Determine the [X, Y] coordinate at the center of the cell enclosing the given text.  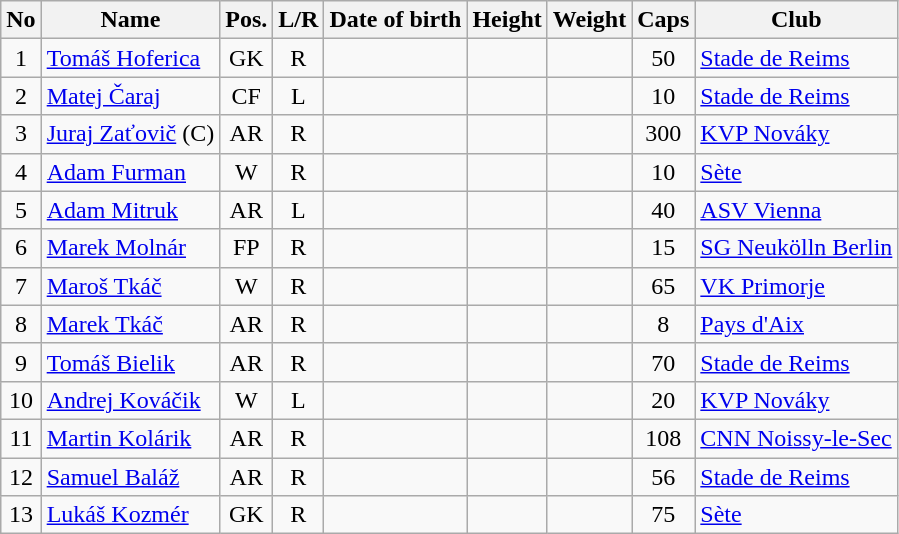
56 [664, 477]
Date of birth [396, 20]
1 [21, 58]
Club [796, 20]
12 [21, 477]
9 [21, 362]
70 [664, 362]
40 [664, 210]
CF [246, 96]
2 [21, 96]
4 [21, 172]
300 [664, 134]
Name [130, 20]
5 [21, 210]
Pays d'Aix [796, 324]
50 [664, 58]
13 [21, 515]
Matej Čaraj [130, 96]
Pos. [246, 20]
Tomáš Hoferica [130, 58]
3 [21, 134]
SG Neukölln Berlin [796, 248]
Height [507, 20]
108 [664, 438]
FP [246, 248]
Weight [589, 20]
Maroš Tkáč [130, 286]
65 [664, 286]
No [21, 20]
Juraj Zaťovič (C) [130, 134]
75 [664, 515]
Martin Kolárik [130, 438]
Lukáš Kozmér [130, 515]
VK Primorje [796, 286]
ASV Vienna [796, 210]
L/R [298, 20]
CNN Noissy-le-Sec [796, 438]
Tomáš Bielik [130, 362]
20 [664, 400]
7 [21, 286]
15 [664, 248]
Samuel Baláž [130, 477]
Marek Tkáč [130, 324]
Adam Mitruk [130, 210]
Caps [664, 20]
Adam Furman [130, 172]
11 [21, 438]
Andrej Kováčik [130, 400]
Marek Molnár [130, 248]
6 [21, 248]
